Identify which cell holds the provided text, then report its [x, y] central coordinate. 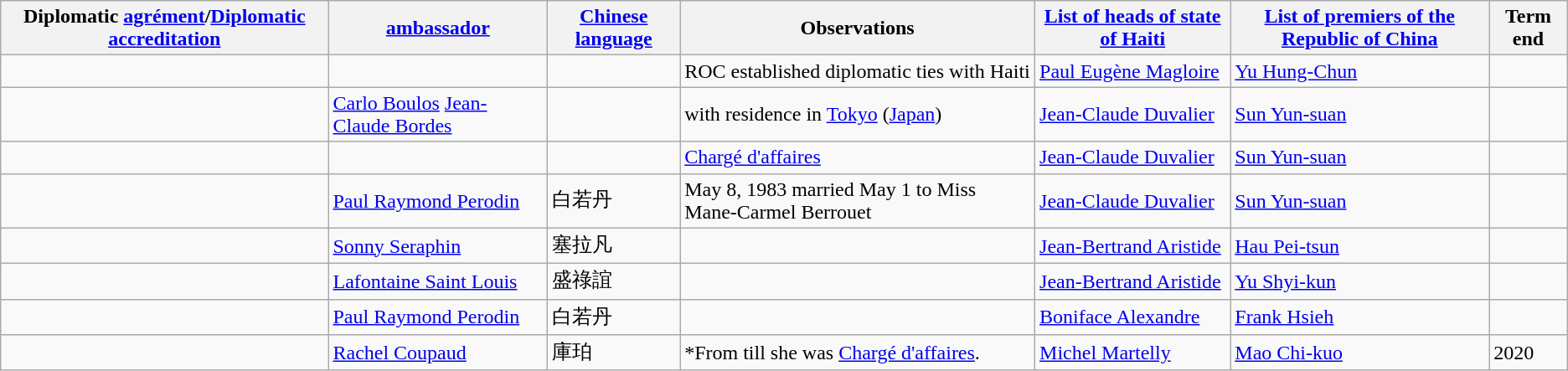
Paul Eugène Magloire [1132, 71]
ambassador [438, 28]
ROC established diplomatic ties with Haiti [858, 71]
Michel Martelly [1132, 353]
Yu Shyi-kun [1360, 281]
塞拉凡 [614, 246]
List of heads of state of Haiti [1132, 28]
Diplomatic agrément/Diplomatic accreditation [164, 28]
*From till she was Chargé d'affaires. [858, 353]
2020 [1528, 353]
Carlo Boulos Jean-Claude Bordes [438, 114]
庫珀 [614, 353]
Chinese language [614, 28]
Frank Hsieh [1360, 317]
Observations [858, 28]
Mao Chi-kuo [1360, 353]
with residence in Tokyo (Japan) [858, 114]
盛祿誼 [614, 281]
May 8, 1983 married May 1 to Miss Mane-Carmel Berrouet [858, 201]
Rachel Coupaud [438, 353]
Sonny Seraphin [438, 246]
Hau Pei-tsun [1360, 246]
Term end [1528, 28]
Chargé d'affaires [858, 157]
List of premiers of the Republic of China [1360, 28]
Boniface Alexandre [1132, 317]
Yu Hung-Chun [1360, 71]
Lafontaine Saint Louis [438, 281]
